Extract the [X, Y] coordinate from the center of the cell holding the provided text.  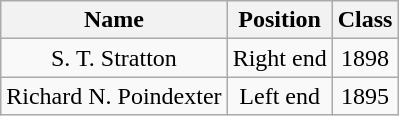
1895 [365, 96]
Richard N. Poindexter [114, 96]
Class [365, 20]
1898 [365, 58]
Left end [280, 96]
Position [280, 20]
Right end [280, 58]
S. T. Stratton [114, 58]
Name [114, 20]
